Find where the given text appears and provide that cell's center as [x, y] coordinate. 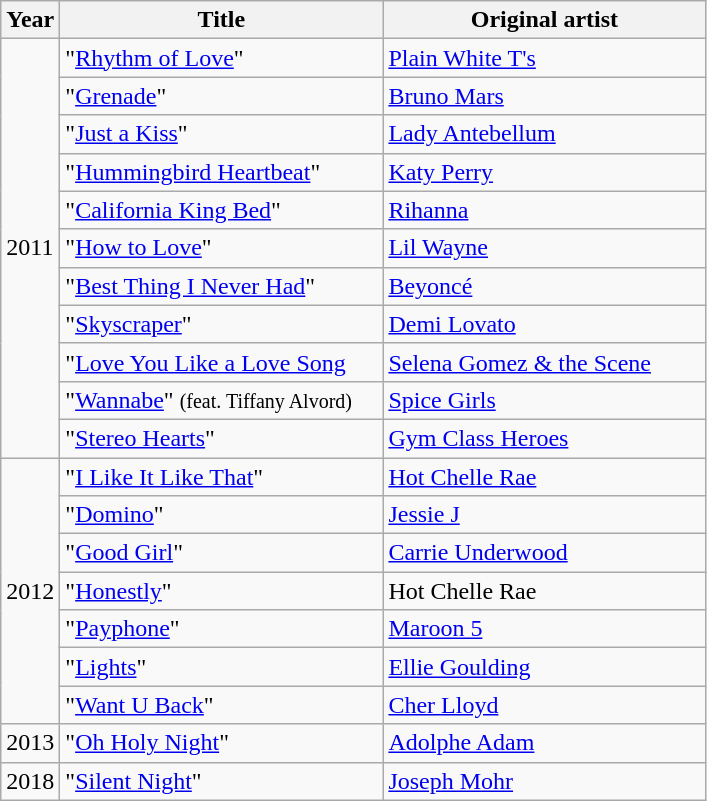
"How to Love" [222, 248]
Selena Gomez & the Scene [544, 362]
Rihanna [544, 210]
"Best Thing I Never Had" [222, 286]
"Honestly" [222, 591]
2013 [30, 743]
"Good Girl" [222, 553]
Adolphe Adam [544, 743]
Jessie J [544, 515]
"Rhythm of Love" [222, 58]
Year [30, 20]
2018 [30, 781]
"Domino" [222, 515]
Maroon 5 [544, 629]
Ellie Goulding [544, 667]
"Love You Like a Love Song [222, 362]
"Lights" [222, 667]
2011 [30, 248]
"Grenade" [222, 96]
"Hummingbird Heartbeat" [222, 172]
Spice Girls [544, 400]
Bruno Mars [544, 96]
Original artist [544, 20]
"Just a Kiss" [222, 134]
"California King Bed" [222, 210]
"Want U Back" [222, 705]
Gym Class Heroes [544, 438]
"Skyscraper" [222, 324]
2012 [30, 591]
Cher Lloyd [544, 705]
Lady Antebellum [544, 134]
"Payphone" [222, 629]
Demi Lovato [544, 324]
Title [222, 20]
"Wannabe" (feat. Tiffany Alvord) [222, 400]
Beyoncé [544, 286]
Plain White T's [544, 58]
Lil Wayne [544, 248]
"Stereo Hearts" [222, 438]
Carrie Underwood [544, 553]
Joseph Mohr [544, 781]
"Silent Night" [222, 781]
"Oh Holy Night" [222, 743]
"I Like It Like That" [222, 477]
Katy Perry [544, 172]
